Extract the [x, y] coordinate from the center of the cell holding the provided text.  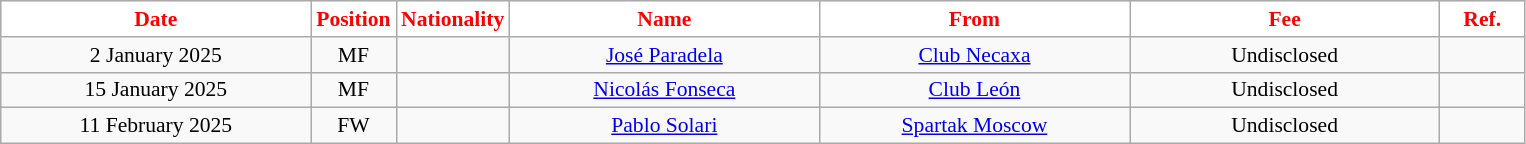
Nicolás Fonseca [664, 90]
José Paradela [664, 55]
Club León [974, 90]
Fee [1285, 19]
Ref. [1482, 19]
Name [664, 19]
15 January 2025 [156, 90]
Spartak Moscow [974, 126]
2 January 2025 [156, 55]
FW [354, 126]
Club Necaxa [974, 55]
Date [156, 19]
Pablo Solari [664, 126]
Position [354, 19]
Nationality [452, 19]
11 February 2025 [156, 126]
From [974, 19]
